Scan for the cell matching the given text and deliver its (x, y) coordinate at center. 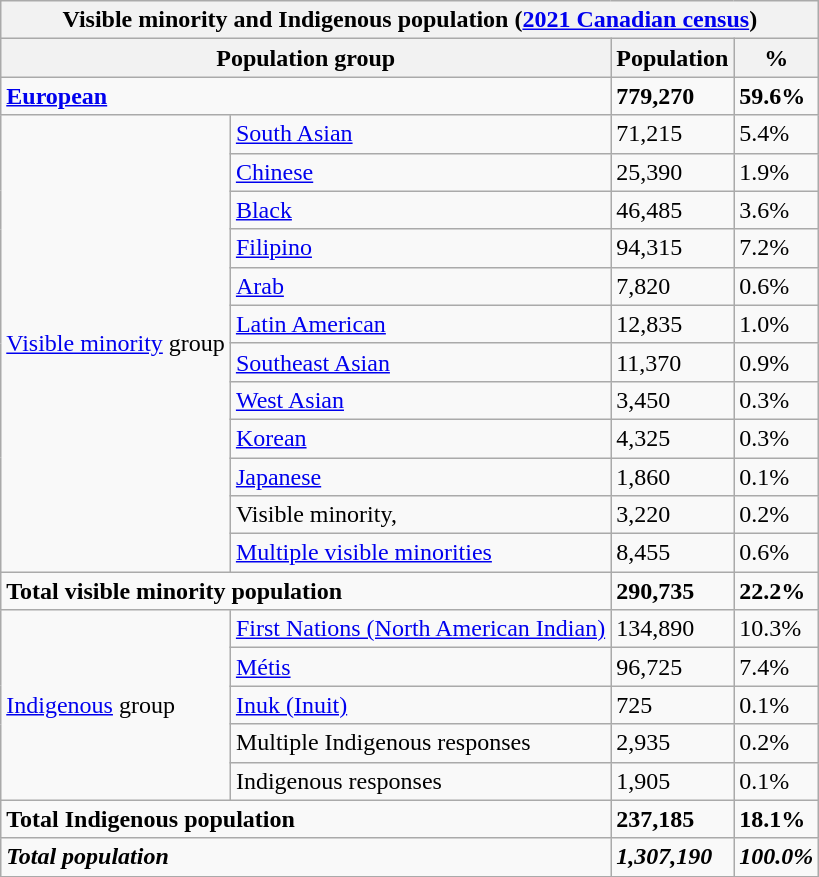
West Asian (420, 400)
94,315 (672, 248)
25,390 (672, 172)
1,860 (672, 477)
Métis (420, 667)
0.9% (776, 362)
Visible minority and Indigenous population (2021 Canadian census) (410, 20)
Korean (420, 438)
12,835 (672, 324)
134,890 (672, 629)
Total population (306, 857)
South Asian (420, 134)
1.9% (776, 172)
Visible minority group (116, 344)
Inuk (Inuit) (420, 705)
18.1% (776, 819)
237,185 (672, 819)
Visible minority, (420, 515)
7.4% (776, 667)
First Nations (North American Indian) (420, 629)
2,935 (672, 743)
Multiple visible minorities (420, 553)
22.2% (776, 591)
71,215 (672, 134)
725 (672, 705)
779,270 (672, 96)
1,905 (672, 781)
4,325 (672, 438)
1.0% (776, 324)
Multiple Indigenous responses (420, 743)
59.6% (776, 96)
Population group (306, 58)
% (776, 58)
Chinese (420, 172)
11,370 (672, 362)
100.0% (776, 857)
Indigenous responses (420, 781)
Total visible minority population (306, 591)
Indigenous group (116, 705)
8,455 (672, 553)
96,725 (672, 667)
1,307,190 (672, 857)
Latin American (420, 324)
7.2% (776, 248)
46,485 (672, 210)
Black (420, 210)
3,220 (672, 515)
5.4% (776, 134)
3,450 (672, 400)
290,735 (672, 591)
Southeast Asian (420, 362)
European (306, 96)
Japanese (420, 477)
Arab (420, 286)
Filipino (420, 248)
7,820 (672, 286)
10.3% (776, 629)
Population (672, 58)
Total Indigenous population (306, 819)
3.6% (776, 210)
